From the cell containing the given text, extract its center point as (x, y) coordinate. 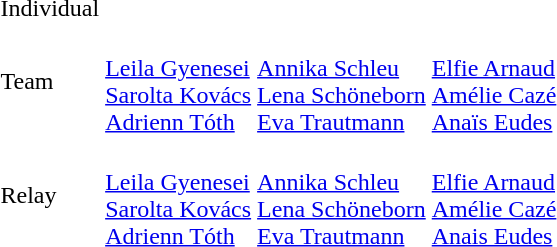
Leila GyeneseiSarolta KovácsAdrienn Tóth (178, 82)
Annika SchleuLena SchönebornEva Trautmann (342, 82)
